Pinpoint the cell where the given text exists, returning its [X, Y] midpoint coordinate. 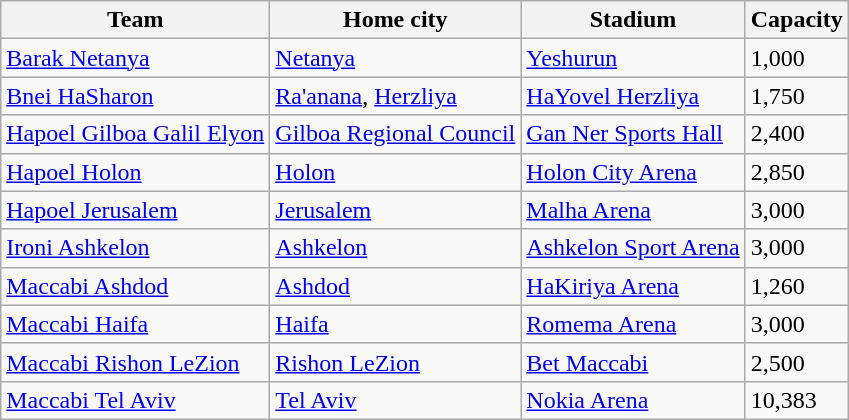
Ironi Ashkelon [136, 248]
Maccabi Haifa [136, 324]
HaYovel Herzliya [633, 96]
Team [136, 20]
Gilboa Regional Council [396, 134]
1,000 [796, 58]
Bnei HaSharon [136, 96]
10,383 [796, 400]
Home city [396, 20]
Hapoel Gilboa Galil Elyon [136, 134]
Netanya [396, 58]
1,260 [796, 286]
Capacity [796, 20]
Maccabi Rishon LeZion [136, 362]
Nokia Arena [633, 400]
Bet Maccabi [633, 362]
Maccabi Ashdod [136, 286]
Stadium [633, 20]
Ashkelon Sport Arena [633, 248]
Gan Ner Sports Hall [633, 134]
HaKiriya Arena [633, 286]
Ra'anana, Herzliya [396, 96]
Tel Aviv [396, 400]
Holon City Arena [633, 172]
Jerusalem [396, 210]
Yeshurun [633, 58]
Holon [396, 172]
Hapoel Holon [136, 172]
2,500 [796, 362]
Maccabi Tel Aviv [136, 400]
Rishon LeZion [396, 362]
Barak Netanya [136, 58]
Ashkelon [396, 248]
Romema Arena [633, 324]
Haifa [396, 324]
1,750 [796, 96]
2,850 [796, 172]
Ashdod [396, 286]
2,400 [796, 134]
Hapoel Jerusalem [136, 210]
Malha Arena [633, 210]
